Locate the cell with the specified text and output its (X, Y) center coordinate. 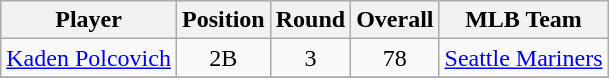
Overall (395, 20)
Player (89, 20)
2B (223, 58)
MLB Team (524, 20)
Kaden Polcovich (89, 58)
Position (223, 20)
3 (310, 58)
78 (395, 58)
Round (310, 20)
Seattle Mariners (524, 58)
